Return the (X, Y) coordinate for the center point of the cell that contains the specified text.  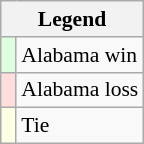
Alabama loss (80, 90)
Alabama win (80, 55)
Tie (80, 126)
Legend (72, 19)
